Extract the (X, Y) coordinate from the center of the cell holding the provided text.  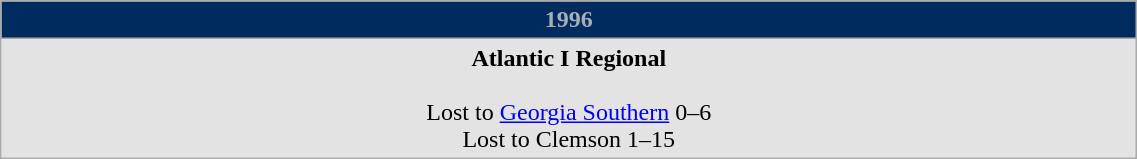
1996 (569, 20)
Atlantic I RegionalLost to Georgia Southern 0–6Lost to Clemson 1–15 (569, 98)
